Extract the (X, Y) coordinate from the center of the cell holding the provided text.  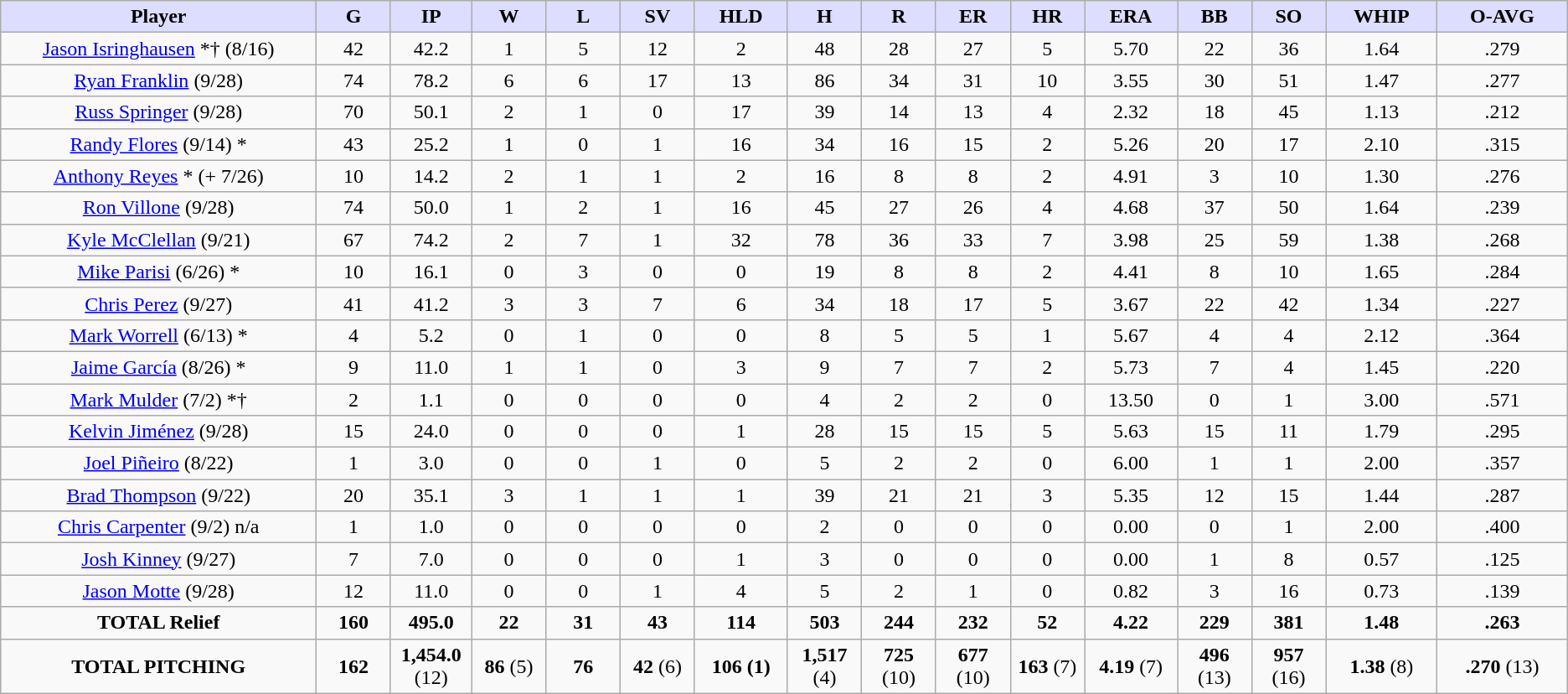
1.38 (1382, 240)
4.19 (7) (1131, 666)
1.44 (1382, 495)
.357 (1503, 464)
26 (973, 208)
.239 (1503, 208)
86 (5) (509, 666)
3.00 (1382, 400)
Mark Mulder (7/2) *† (159, 400)
5.70 (1131, 49)
14 (900, 112)
14.2 (431, 176)
HR (1047, 17)
5.63 (1131, 432)
0.73 (1382, 591)
106 (1) (740, 666)
O-AVG (1503, 17)
5.26 (1131, 144)
25 (1215, 240)
114 (740, 623)
25.2 (431, 144)
1.65 (1382, 272)
244 (900, 623)
30 (1215, 80)
.276 (1503, 176)
3.98 (1131, 240)
86 (824, 80)
48 (824, 49)
1.34 (1382, 303)
L (583, 17)
Mark Worrell (6/13) * (159, 335)
.227 (1503, 303)
160 (353, 623)
2.12 (1382, 335)
5.73 (1131, 367)
4.68 (1131, 208)
51 (1288, 80)
WHIP (1382, 17)
Russ Springer (9/28) (159, 112)
1,454.0 (12) (431, 666)
.284 (1503, 272)
4.41 (1131, 272)
Chris Carpenter (9/2) n/a (159, 527)
Kelvin Jiménez (9/28) (159, 432)
67 (353, 240)
41 (353, 303)
42.2 (431, 49)
78.2 (431, 80)
76 (583, 666)
50.0 (431, 208)
1.1 (431, 400)
1.47 (1382, 80)
TOTAL Relief (159, 623)
TOTAL PITCHING (159, 666)
59 (1288, 240)
3.55 (1131, 80)
.125 (1503, 559)
HLD (740, 17)
381 (1288, 623)
1.13 (1382, 112)
H (824, 17)
162 (353, 666)
ER (973, 17)
Chris Perez (9/27) (159, 303)
0.82 (1131, 591)
32 (740, 240)
33 (973, 240)
1.30 (1382, 176)
13.50 (1131, 400)
.277 (1503, 80)
Josh Kinney (9/27) (159, 559)
Kyle McClellan (9/21) (159, 240)
Randy Flores (9/14) * (159, 144)
7.0 (431, 559)
IP (431, 17)
725 (10) (900, 666)
Anthony Reyes * (+ 7/26) (159, 176)
1,517 (4) (824, 666)
Ron Villone (9/28) (159, 208)
5.35 (1131, 495)
495.0 (431, 623)
232 (973, 623)
163 (7) (1047, 666)
0.57 (1382, 559)
.295 (1503, 432)
41.2 (431, 303)
.400 (1503, 527)
229 (1215, 623)
496 (13) (1215, 666)
50.1 (431, 112)
Player (159, 17)
5.2 (431, 335)
G (353, 17)
.220 (1503, 367)
35.1 (431, 495)
.287 (1503, 495)
Mike Parisi (6/26) * (159, 272)
.268 (1503, 240)
1.38 (8) (1382, 666)
52 (1047, 623)
1.0 (431, 527)
BB (1215, 17)
78 (824, 240)
1.79 (1382, 432)
Jaime García (8/26) * (159, 367)
4.22 (1131, 623)
50 (1288, 208)
70 (353, 112)
5.67 (1131, 335)
.270 (13) (1503, 666)
1.48 (1382, 623)
SV (658, 17)
19 (824, 272)
3.0 (431, 464)
2.10 (1382, 144)
4.91 (1131, 176)
.279 (1503, 49)
24.0 (431, 432)
2.32 (1131, 112)
6.00 (1131, 464)
ERA (1131, 17)
74.2 (431, 240)
Jason Isringhausen *† (8/16) (159, 49)
Brad Thompson (9/22) (159, 495)
.139 (1503, 591)
3.67 (1131, 303)
37 (1215, 208)
503 (824, 623)
.263 (1503, 623)
SO (1288, 17)
42 (6) (658, 666)
.364 (1503, 335)
16.1 (431, 272)
11 (1288, 432)
Ryan Franklin (9/28) (159, 80)
1.45 (1382, 367)
.571 (1503, 400)
957 (16) (1288, 666)
.315 (1503, 144)
.212 (1503, 112)
Joel Piñeiro (8/22) (159, 464)
Jason Motte (9/28) (159, 591)
R (900, 17)
W (509, 17)
677 (10) (973, 666)
